Capture the cell that displays the provided text and extract its (x, y) central coordinate. 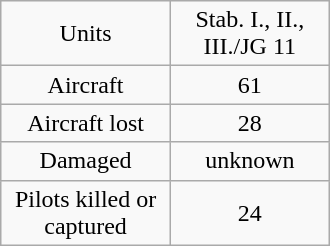
Aircraft (86, 85)
unknown (250, 161)
Stab. I., II., III./JG 11 (250, 34)
Aircraft lost (86, 123)
Units (86, 34)
28 (250, 123)
Damaged (86, 161)
24 (250, 212)
Pilots killed or captured (86, 212)
61 (250, 85)
